Return the [x, y] coordinate for the center point of the cell that contains the specified text.  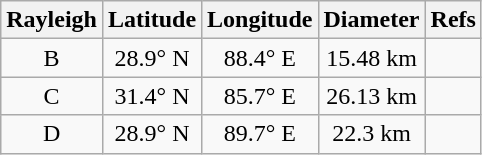
Latitude [152, 20]
Longitude [260, 20]
26.13 km [372, 96]
C [52, 96]
31.4° N [152, 96]
Rayleigh [52, 20]
85.7° E [260, 96]
22.3 km [372, 134]
89.7° E [260, 134]
B [52, 58]
88.4° E [260, 58]
Diameter [372, 20]
D [52, 134]
Refs [453, 20]
15.48 km [372, 58]
